Determine the (X, Y) coordinate at the center of the cell enclosing the given text.  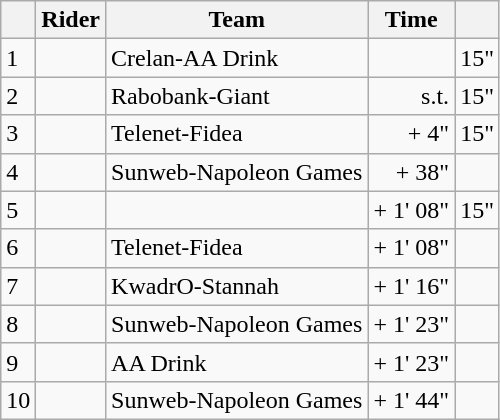
Time (412, 20)
Crelan-AA Drink (237, 58)
6 (18, 248)
+ 1' 44" (412, 400)
s.t. (412, 96)
+ 38" (412, 172)
9 (18, 362)
Team (237, 20)
KwadrO-Stannah (237, 286)
7 (18, 286)
8 (18, 324)
4 (18, 172)
10 (18, 400)
Rabobank-Giant (237, 96)
Rider (71, 20)
5 (18, 210)
AA Drink (237, 362)
+ 4" (412, 134)
1 (18, 58)
3 (18, 134)
+ 1' 16" (412, 286)
2 (18, 96)
